For the text-containing cell, return its midpoint in (x, y) coordinate format. 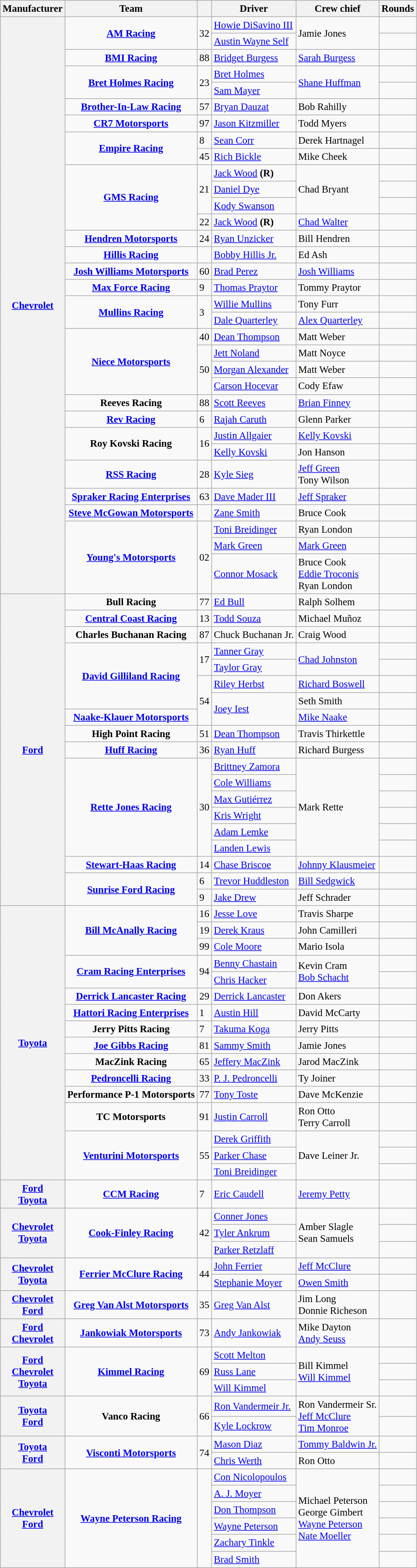
Johnny Klausmeier (338, 865)
23 (204, 82)
02 (204, 557)
74 (204, 1452)
Takuma Koga (254, 1029)
17 (204, 659)
Naake-Klauer Motorsports (131, 717)
Carson Hocevar (254, 386)
28 (204, 474)
Kimmel Racing (131, 1372)
Conner Jones (254, 1217)
Team (131, 9)
Travis Sharpe (338, 914)
65 (204, 1062)
Will Kimmel (254, 1388)
Justin Carroll (254, 1117)
Sunrise Ford Racing (131, 889)
Stewart-Haas Racing (131, 865)
Morgan Alexander (254, 370)
Riley Herbst (254, 684)
Manufacturer (33, 9)
14 (204, 865)
99 (204, 947)
Vanco Racing (131, 1416)
Brittney Zamora (254, 766)
Jim Long Donnie Richeson (338, 1305)
Ron Vandermeir Sr. Jeff McClure Tim Monroe (338, 1416)
Ford Chevrolet Toyota (33, 1372)
Central Coast Racing (131, 619)
51 (204, 734)
Dave Mader III (254, 496)
Wayne Peterson Racing (131, 1518)
Cole Williams (254, 783)
Cody Efaw (338, 386)
Bryan Dauzat (254, 107)
Dave McKenzie (338, 1095)
Parker Chase (254, 1156)
45 (204, 156)
Thomas Praytor (254, 288)
MacZink Racing (131, 1062)
Connor Mosack (254, 574)
Greg Van Alst (254, 1305)
57 (204, 107)
Alex Quarterley (338, 320)
Chris Hacker (254, 980)
Mike Dayton Andy Seuss (338, 1333)
Roy Kovski Racing (131, 444)
Josh Williams (338, 271)
69 (204, 1372)
Scott Melton (254, 1355)
Hattori Racing Enterprises (131, 1013)
Dave Leiner Jr. (338, 1155)
Niece Motorsports (131, 362)
Zane Smith (254, 513)
29 (204, 996)
42 (204, 1233)
Bret Holmes Racing (131, 82)
Ford (33, 750)
Michael Muñoz (338, 619)
Wayne Peterson (254, 1527)
Bill Kimmel Will Kimmel (338, 1372)
60 (204, 271)
Chase Briscoe (254, 865)
Parker Retzlaff (254, 1250)
Tyler Ankrum (254, 1233)
Shane Huffman (338, 82)
P. J. Pedroncelli (254, 1078)
Brian Finney (338, 403)
Mike Cheek (338, 156)
Kody Swanson (254, 206)
8 (204, 140)
Don Thompson (254, 1510)
Benny Chastain (254, 963)
91 (204, 1117)
3 (204, 313)
Amber Slagle Sean Samuels (338, 1233)
GMS Racing (131, 197)
Jeff Green Tony Wilson (338, 474)
Bill Sedgwick (338, 881)
Richard Boswell (338, 684)
Empire Racing (131, 148)
Dale Quarterley (254, 320)
John Ferrier (254, 1266)
RSS Racing (131, 474)
High Point Racing (131, 734)
Chad Walter (338, 222)
33 (204, 1078)
Huff Racing (131, 750)
81 (204, 1045)
Jerry Pitts Racing (131, 1029)
Chevrolet (33, 306)
Mullins Racing (131, 313)
CCM Racing (131, 1195)
Tanner Gray (254, 651)
Visconti Motorsports (131, 1452)
Bob Rahilly (338, 107)
Adam Lemke (254, 832)
21 (204, 190)
Matt Noyce (338, 353)
Tony Toste (254, 1095)
54 (204, 700)
TC Motorsports (131, 1117)
Greg Van Alst Motorsports (131, 1305)
Sam Mayer (254, 91)
Jeff Schrader (338, 898)
Andy Jankowiak (254, 1333)
Jesse Love (254, 914)
Ryan Unzicker (254, 238)
Bobby Hillis Jr. (254, 255)
Reeves Racing (131, 403)
Mike Naake (338, 717)
Brad Perez (254, 271)
Kyle Sieg (254, 474)
32 (204, 33)
Jon Hanson (338, 452)
Mark Rette (338, 807)
35 (204, 1305)
66 (204, 1416)
Craig Wood (338, 635)
Driver (254, 9)
Jankowiak Motorsports (131, 1333)
Bret Holmes (254, 74)
Young's Motorsports (131, 557)
Hillis Racing (131, 255)
22 (204, 222)
Sean Corr (254, 140)
Eric Caudell (254, 1195)
Sammy Smith (254, 1045)
Derrick Lancaster (254, 996)
Ralph Solhem (338, 602)
Seth Smith (338, 701)
Derrick Lancaster Racing (131, 996)
Todd Myers (338, 124)
Performance P-1 Motorsports (131, 1095)
Daniel Dye (254, 189)
Rich Bickle (254, 156)
Jarod MacZink (338, 1062)
David McCarty (338, 1013)
Derek Hartnagel (338, 140)
1 (204, 1013)
Con Nicolopoulos (254, 1477)
Sarah Burgess (338, 58)
Derek Kraus (254, 930)
Tommy Praytor (338, 288)
Venturini Motorsports (131, 1155)
Jeffery MacZink (254, 1062)
Jeff Spraker (338, 496)
Ron Vandermeir Jr. (254, 1406)
Rev Racing (131, 419)
Landen Lewis (254, 848)
Howie DiSavino III (254, 25)
Jeremy Petty (338, 1195)
Mason Diaz (254, 1444)
Trevor Huddleston (254, 881)
Russ Lane (254, 1372)
73 (204, 1333)
Kevin Cram Bob Schacht (338, 971)
BMI Racing (131, 58)
Todd Souza (254, 619)
Austin Wayne Self (254, 41)
Ford Toyota (33, 1195)
55 (204, 1155)
Willie Mullins (254, 304)
Don Akers (338, 996)
Zachary Tinkle (254, 1543)
Justin Allgaier (254, 435)
Pedroncelli Racing (131, 1078)
Taylor Gray (254, 668)
87 (204, 635)
Joey Iest (254, 709)
97 (204, 124)
Hendren Motorsports (131, 238)
Jason Kitzmiller (254, 124)
Jerry Pitts (338, 1029)
CR7 Motorsports (131, 124)
19 (204, 930)
Owen Smith (338, 1282)
Ron Otto Terry Carroll (338, 1117)
Ed Ash (338, 255)
Josh Williams Motorsports (131, 271)
Mario Isola (338, 947)
Jake Drew (254, 898)
24 (204, 238)
Chad Johnston (338, 659)
Bill Hendren (338, 238)
Cole Moore (254, 947)
Ryan Huff (254, 750)
63 (204, 496)
Kris Wright (254, 816)
Bruce Cook Eddie Troconis Ryan London (338, 574)
Cook-Finley Racing (131, 1233)
50 (204, 369)
Joe Gibbs Racing (131, 1045)
Jeff McClure (338, 1266)
Bull Racing (131, 602)
Michael Peterson George Gimbert Wayne Peterson Nate Moeller (338, 1518)
Brother-In-Law Racing (131, 107)
Chuck Buchanan Jr. (254, 635)
Crew chief (338, 9)
Bill McAnally Racing (131, 930)
Glenn Parker (338, 419)
Charles Buchanan Racing (131, 635)
Toyota (33, 1043)
Ford Chevrolet (33, 1333)
Brad Smith (254, 1559)
40 (204, 337)
Rajah Caruth (254, 419)
36 (204, 750)
Kyle Lockrow (254, 1426)
94 (204, 971)
Travis Thirkettle (338, 734)
Rette Jones Racing (131, 807)
Ed Bull (254, 602)
Chad Bryant (338, 190)
David Gilliland Racing (131, 676)
Austin Hill (254, 1013)
Max Gutiérrez (254, 799)
Ferrier McClure Racing (131, 1274)
Bruce Cook (338, 513)
30 (204, 807)
Ron Otto (338, 1461)
44 (204, 1274)
Tony Furr (338, 304)
Cram Racing Enterprises (131, 971)
Tommy Baldwin Jr. (338, 1444)
Steve McGowan Motorsports (131, 513)
Spraker Racing Enterprises (131, 496)
Jett Noland (254, 353)
13 (204, 619)
Ryan London (338, 529)
Ty Joiner (338, 1078)
Stephanie Moyer (254, 1282)
Scott Reeves (254, 403)
Rounds (398, 9)
Bridget Burgess (254, 58)
John Camilleri (338, 930)
Richard Burgess (338, 750)
Max Force Racing (131, 288)
Chris Werth (254, 1461)
Derek Griffith (254, 1139)
A. J. Moyer (254, 1494)
AM Racing (131, 33)
